From the cell containing the given text, extract its center point as [X, Y] coordinate. 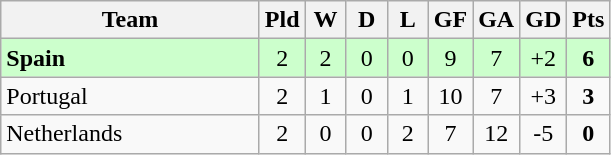
GF [450, 20]
10 [450, 96]
GA [496, 20]
-5 [544, 134]
6 [588, 58]
GD [544, 20]
W [326, 20]
+3 [544, 96]
+2 [544, 58]
9 [450, 58]
L [408, 20]
3 [588, 96]
Pld [282, 20]
Spain [130, 58]
12 [496, 134]
Team [130, 20]
D [366, 20]
Portugal [130, 96]
Pts [588, 20]
Netherlands [130, 134]
